Detect which cell encompasses the target text, then output its [X, Y] center coordinate. 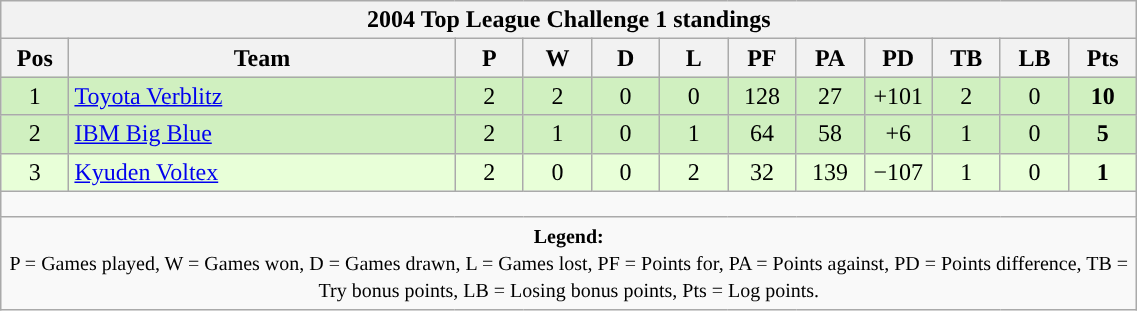
Toyota Verblitz [262, 96]
+6 [898, 134]
128 [762, 96]
32 [762, 172]
64 [762, 134]
3 [35, 172]
Pts [1103, 58]
+101 [898, 96]
PD [898, 58]
L [694, 58]
2004 Top League Challenge 1 standings [569, 20]
W [557, 58]
Team [262, 58]
139 [830, 172]
D [625, 58]
PA [830, 58]
−107 [898, 172]
LB [1034, 58]
Kyuden Voltex [262, 172]
Pos [35, 58]
P [489, 58]
IBM Big Blue [262, 134]
TB [966, 58]
PF [762, 58]
10 [1103, 96]
58 [830, 134]
27 [830, 96]
5 [1103, 134]
